Pinpoint the cell where the given text exists, returning its (x, y) midpoint coordinate. 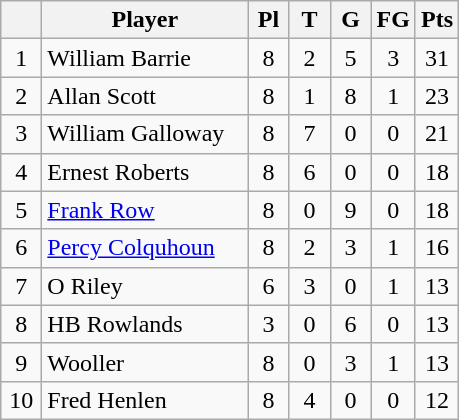
21 (436, 134)
12 (436, 400)
Fred Henlen (145, 400)
William Barrie (145, 58)
Player (145, 20)
O Riley (145, 286)
Frank Row (145, 210)
Pl (268, 20)
31 (436, 58)
FG (393, 20)
Ernest Roberts (145, 172)
William Galloway (145, 134)
Percy Colquhoun (145, 248)
T (310, 20)
HB Rowlands (145, 324)
Pts (436, 20)
23 (436, 96)
16 (436, 248)
G (350, 20)
Wooller (145, 362)
Allan Scott (145, 96)
10 (22, 400)
